Output the [x, y] coordinate of the center of the cell containing the given text.  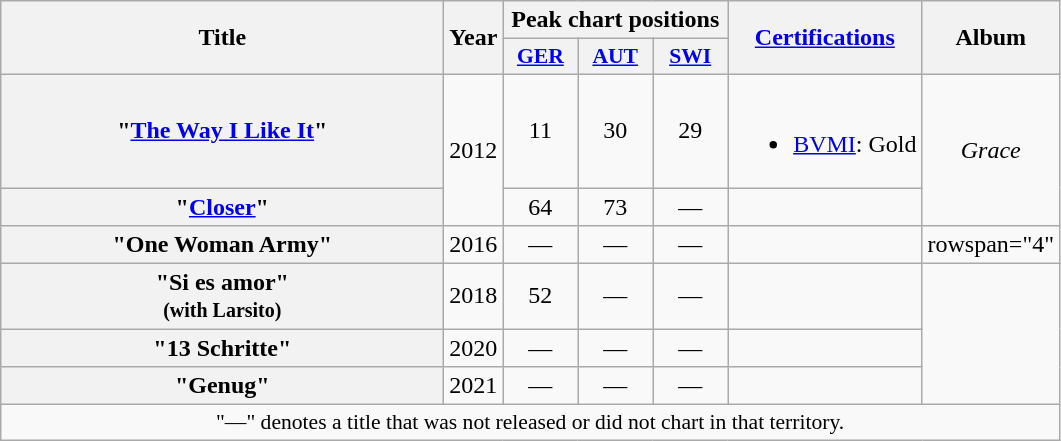
SWI [690, 57]
Peak chart positions [616, 20]
Album [991, 38]
"One Woman Army" [222, 245]
"Closer" [222, 207]
Certifications [825, 38]
73 [616, 207]
11 [540, 130]
29 [690, 130]
Title [222, 38]
2012 [474, 150]
Year [474, 38]
rowspan="4" [991, 245]
52 [540, 296]
"—" denotes a title that was not released or did not chart in that territory. [530, 423]
2021 [474, 386]
2018 [474, 296]
GER [540, 57]
AUT [616, 57]
2016 [474, 245]
64 [540, 207]
"Genug" [222, 386]
Grace [991, 150]
"The Way I Like It" [222, 130]
"13 Schritte" [222, 348]
BVMI: Gold [825, 130]
30 [616, 130]
2020 [474, 348]
"Si es amor" (with Larsito) [222, 296]
